Determine the (x, y) coordinate at the center of the cell enclosing the given text.  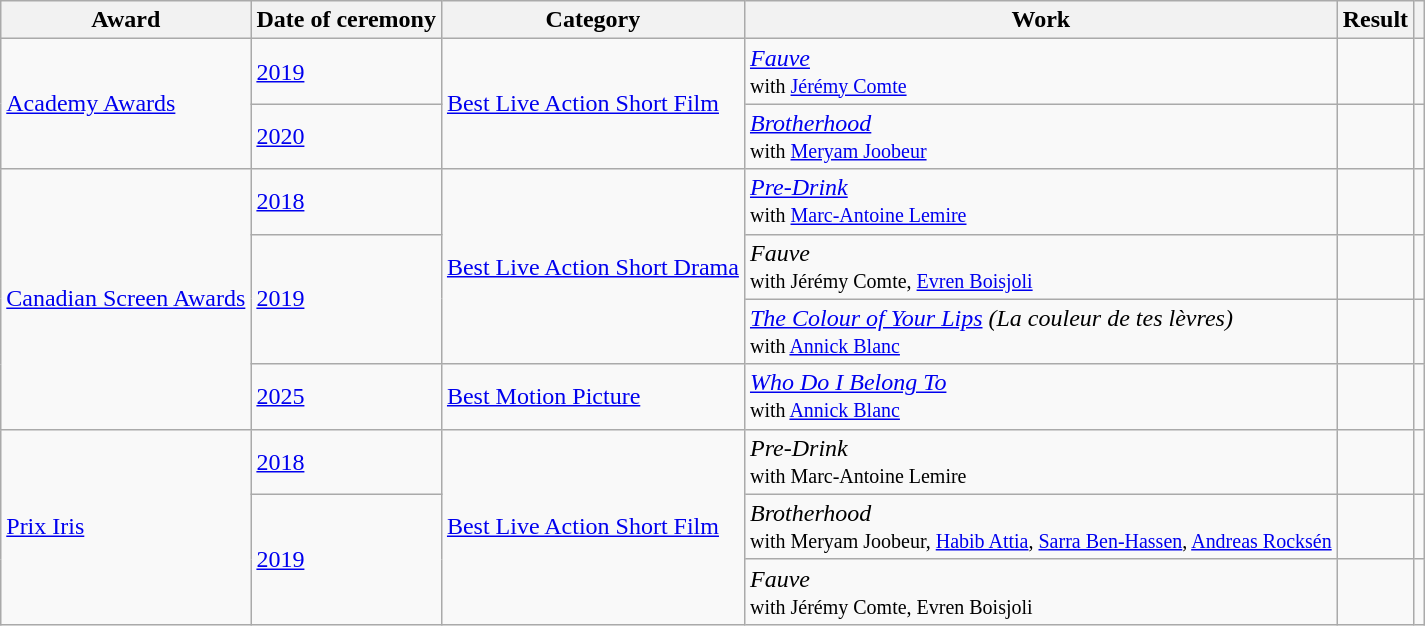
Brotherhoodwith Meryam Joobeur, Habib Attia, Sarra Ben-Hassen, Andreas Rocksén (1040, 526)
Academy Awards (126, 104)
Category (592, 20)
Prix Iris (126, 526)
Best Motion Picture (592, 396)
The Colour of Your Lips (La couleur de tes lèvres)with Annick Blanc (1040, 332)
Who Do I Belong Towith Annick Blanc (1040, 396)
Award (126, 20)
Canadian Screen Awards (126, 299)
Date of ceremony (346, 20)
2020 (346, 136)
Best Live Action Short Drama (592, 266)
Brotherhoodwith Meryam Joobeur (1040, 136)
Work (1040, 20)
2025 (346, 396)
Fauvewith Jérémy Comte (1040, 72)
Result (1375, 20)
